Detect which cell encompasses the target text, then output its (x, y) center coordinate. 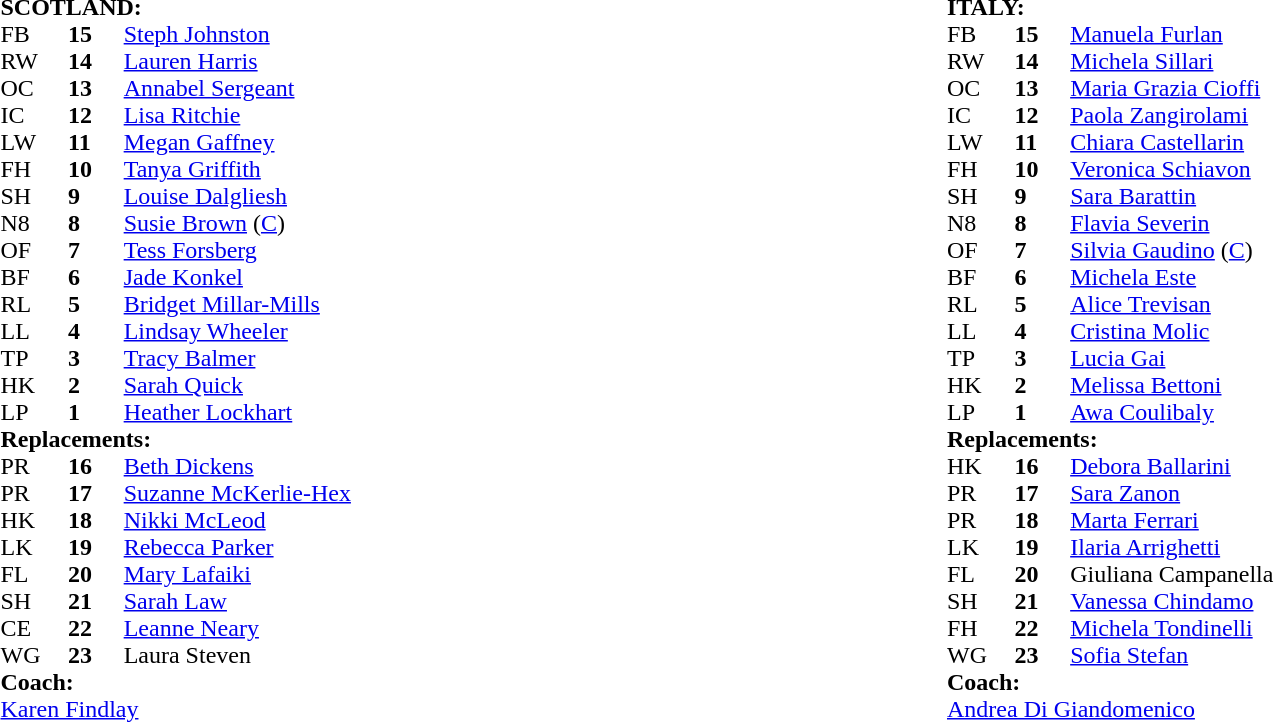
Nikki McLeod (328, 520)
Suzanne McKerlie-Hex (328, 494)
Leanne Neary (328, 628)
Mary Lafaiki (328, 574)
Sarah Quick (328, 386)
CE (34, 628)
Louise Dalgliesh (328, 196)
Susie Brown (C) (328, 224)
Rebecca Parker (328, 548)
Tracy Balmer (328, 358)
Steph Johnston (328, 34)
Heather Lockhart (328, 412)
Beth Dickens (328, 466)
Lauren Harris (328, 62)
Sarah Law (328, 602)
Lindsay Wheeler (328, 332)
Jade Konkel (328, 278)
Coach: (470, 682)
Megan Gaffney (328, 142)
Bridget Millar-Mills (328, 304)
Lisa Ritchie (328, 116)
Annabel Sergeant (328, 88)
Tanya Griffith (328, 170)
Replacements: (470, 440)
Laura Steven (328, 656)
Tess Forsberg (328, 250)
